Return the [X, Y] coordinate for the center point of the cell that contains the specified text.  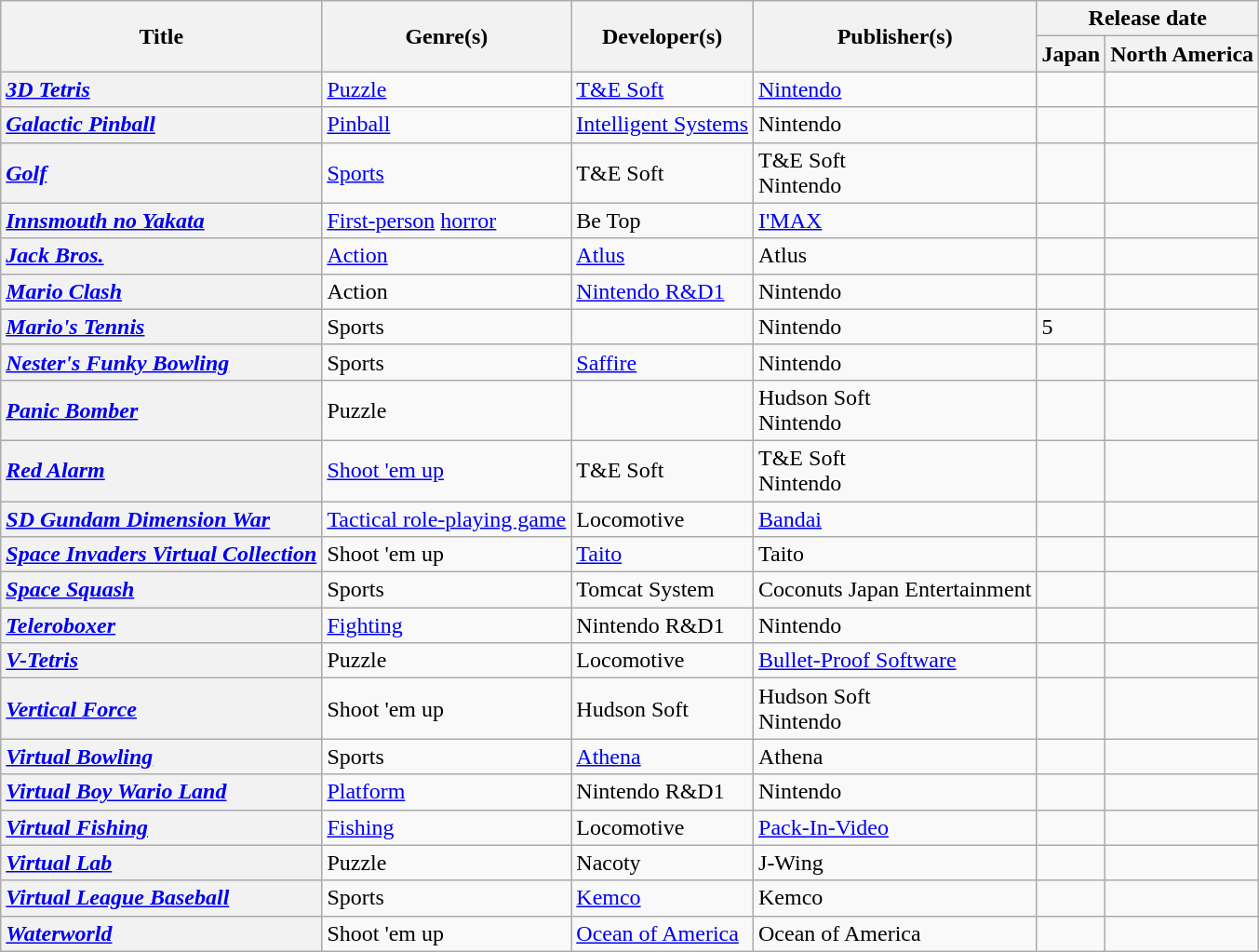
North America [1182, 54]
SD Gundam Dimension War [162, 518]
Golf [162, 173]
J-Wing [895, 863]
Tactical role-playing game [447, 518]
Saffire [663, 362]
Mario Clash [162, 291]
Fighting [447, 625]
Bandai [895, 518]
Space Squash [162, 590]
Hudson Soft [663, 709]
V-Tetris [162, 661]
Galactic Pinball [162, 125]
Mario's Tennis [162, 327]
Pack-In-Video [895, 827]
Publisher(s) [895, 36]
Japan [1071, 54]
5 [1071, 327]
3D Tetris [162, 89]
First-person horror [447, 221]
Virtual Fishing [162, 827]
Panic Bomber [162, 409]
Platform [447, 792]
Space Invaders Virtual Collection [162, 555]
Tomcat System [663, 590]
Virtual Lab [162, 863]
Nacoty [663, 863]
Title [162, 36]
Waterworld [162, 933]
I'MAX [895, 221]
Virtual Boy Wario Land [162, 792]
Teleroboxer [162, 625]
Virtual League Baseball [162, 898]
Vertical Force [162, 709]
Fishing [447, 827]
Virtual Bowling [162, 757]
Be Top [663, 221]
Coconuts Japan Entertainment [895, 590]
Bullet-Proof Software [895, 661]
Pinball [447, 125]
Jack Bros. [162, 256]
Red Alarm [162, 471]
Genre(s) [447, 36]
Release date [1148, 19]
Innsmouth no Yakata [162, 221]
Intelligent Systems [663, 125]
Nester's Funky Bowling [162, 362]
Developer(s) [663, 36]
